Output the [x, y] coordinate of the center of the cell containing the given text.  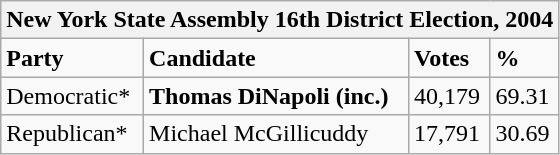
17,791 [449, 134]
30.69 [524, 134]
New York State Assembly 16th District Election, 2004 [280, 20]
Republican* [72, 134]
% [524, 58]
Candidate [276, 58]
40,179 [449, 96]
Votes [449, 58]
69.31 [524, 96]
Thomas DiNapoli (inc.) [276, 96]
Michael McGillicuddy [276, 134]
Party [72, 58]
Democratic* [72, 96]
